Locate the cell with the specified text and output its (X, Y) center coordinate. 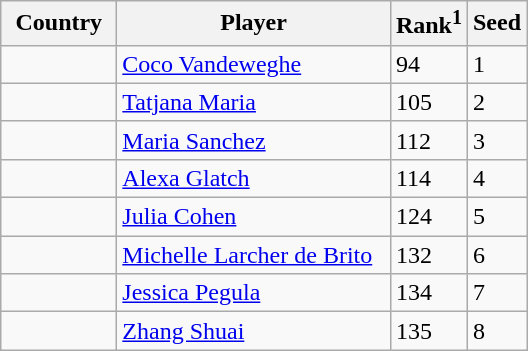
134 (428, 293)
Coco Vandeweghe (254, 64)
Jessica Pegula (254, 293)
Maria Sanchez (254, 140)
6 (496, 255)
132 (428, 255)
135 (428, 331)
Rank1 (428, 24)
Julia Cohen (254, 217)
Michelle Larcher de Brito (254, 255)
5 (496, 217)
4 (496, 178)
7 (496, 293)
8 (496, 331)
Zhang Shuai (254, 331)
Alexa Glatch (254, 178)
Tatjana Maria (254, 102)
94 (428, 64)
Country (59, 24)
114 (428, 178)
105 (428, 102)
1 (496, 64)
112 (428, 140)
Seed (496, 24)
Player (254, 24)
3 (496, 140)
2 (496, 102)
124 (428, 217)
